Detect which cell encompasses the target text, then output its [X, Y] center coordinate. 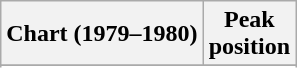
Peakposition [249, 34]
Chart (1979–1980) [102, 34]
